For the text-containing cell, return its midpoint in [x, y] coordinate format. 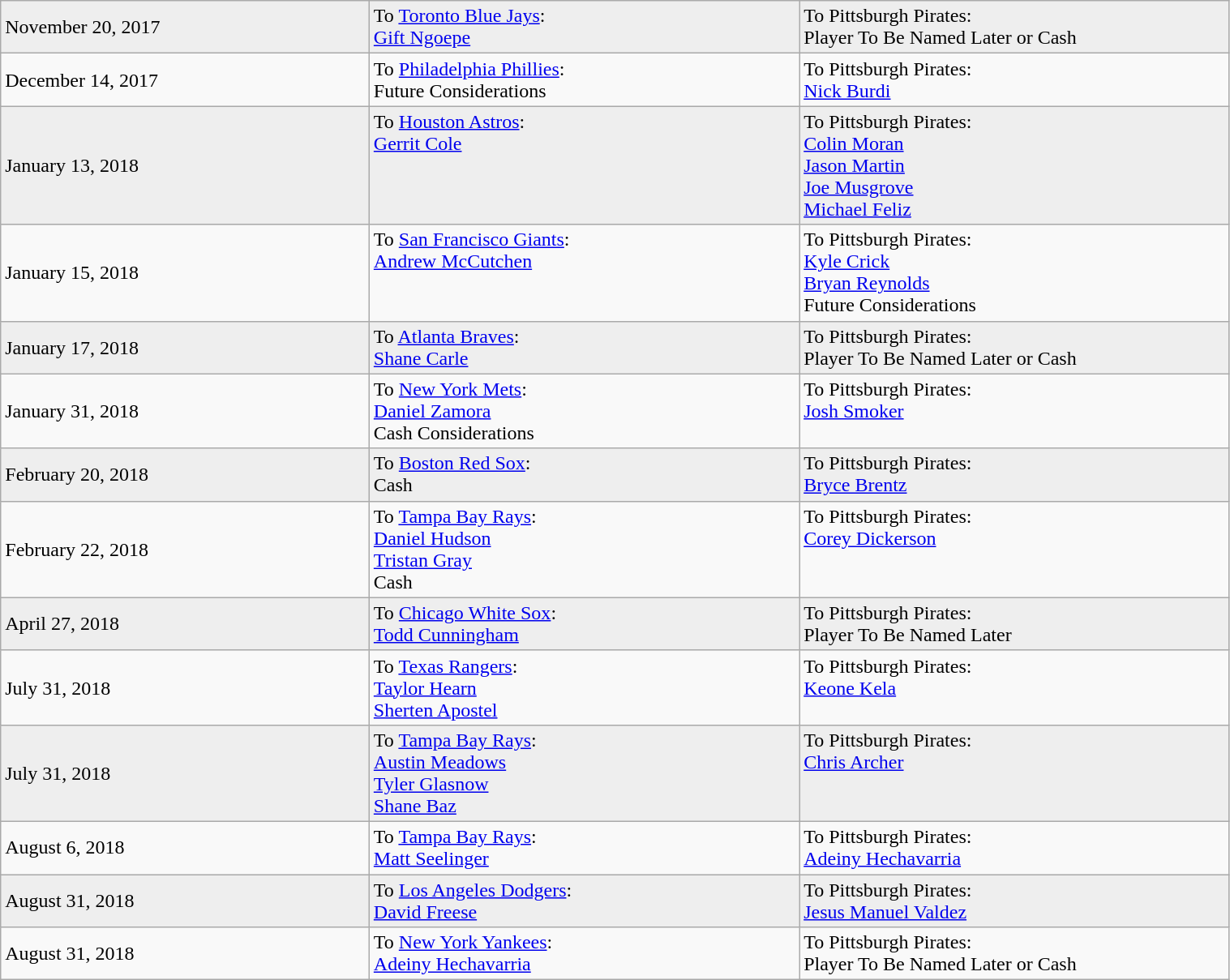
To Pittsburgh Pirates:Player To Be Named Later [1014, 624]
April 27, 2018 [185, 624]
February 20, 2018 [185, 475]
To Pittsburgh Pirates:Adeiny Hechavarria [1014, 848]
August 6, 2018 [185, 848]
To Pittsburgh Pirates:Nick Burdi [1014, 79]
To Texas Rangers:Taylor HearnSherten Apostel [584, 687]
To Pittsburgh Pirates:Josh Smoker [1014, 411]
December 14, 2017 [185, 79]
To Boston Red Sox:Cash [584, 475]
To Houston Astros:Gerrit Cole [584, 165]
To Los Angeles Dodgers:David Freese [584, 900]
To Pittsburgh Pirates:Chris Archer [1014, 773]
November 20, 2017 [185, 28]
To Pittsburgh Pirates:Bryce Brentz [1014, 475]
To San Francisco Giants:Andrew McCutchen [584, 272]
To Pittsburgh Pirates:Kyle CrickBryan ReynoldsFuture Considerations [1014, 272]
February 22, 2018 [185, 550]
To Philadelphia Phillies:Future Considerations [584, 79]
To Pittsburgh Pirates:Corey Dickerson [1014, 550]
January 17, 2018 [185, 347]
To New York Mets:Daniel ZamoraCash Considerations [584, 411]
To Pittsburgh Pirates:Jesus Manuel Valdez [1014, 900]
January 13, 2018 [185, 165]
To Tampa Bay Rays:Matt Seelinger [584, 848]
January 15, 2018 [185, 272]
To Toronto Blue Jays:Gift Ngoepe [584, 28]
To New York Yankees:Adeiny Hechavarria [584, 953]
To Tampa Bay Rays:Austin MeadowsTyler GlasnowShane Baz [584, 773]
To Chicago White Sox:Todd Cunningham [584, 624]
To Atlanta Braves:Shane Carle [584, 347]
To Pittsburgh Pirates:Colin MoranJason MartinJoe MusgroveMichael Feliz [1014, 165]
To Tampa Bay Rays:Daniel HudsonTristan GrayCash [584, 550]
To Pittsburgh Pirates:Keone Kela [1014, 687]
January 31, 2018 [185, 411]
